Provide the (X, Y) coordinate of the cell's center where the given text is located.  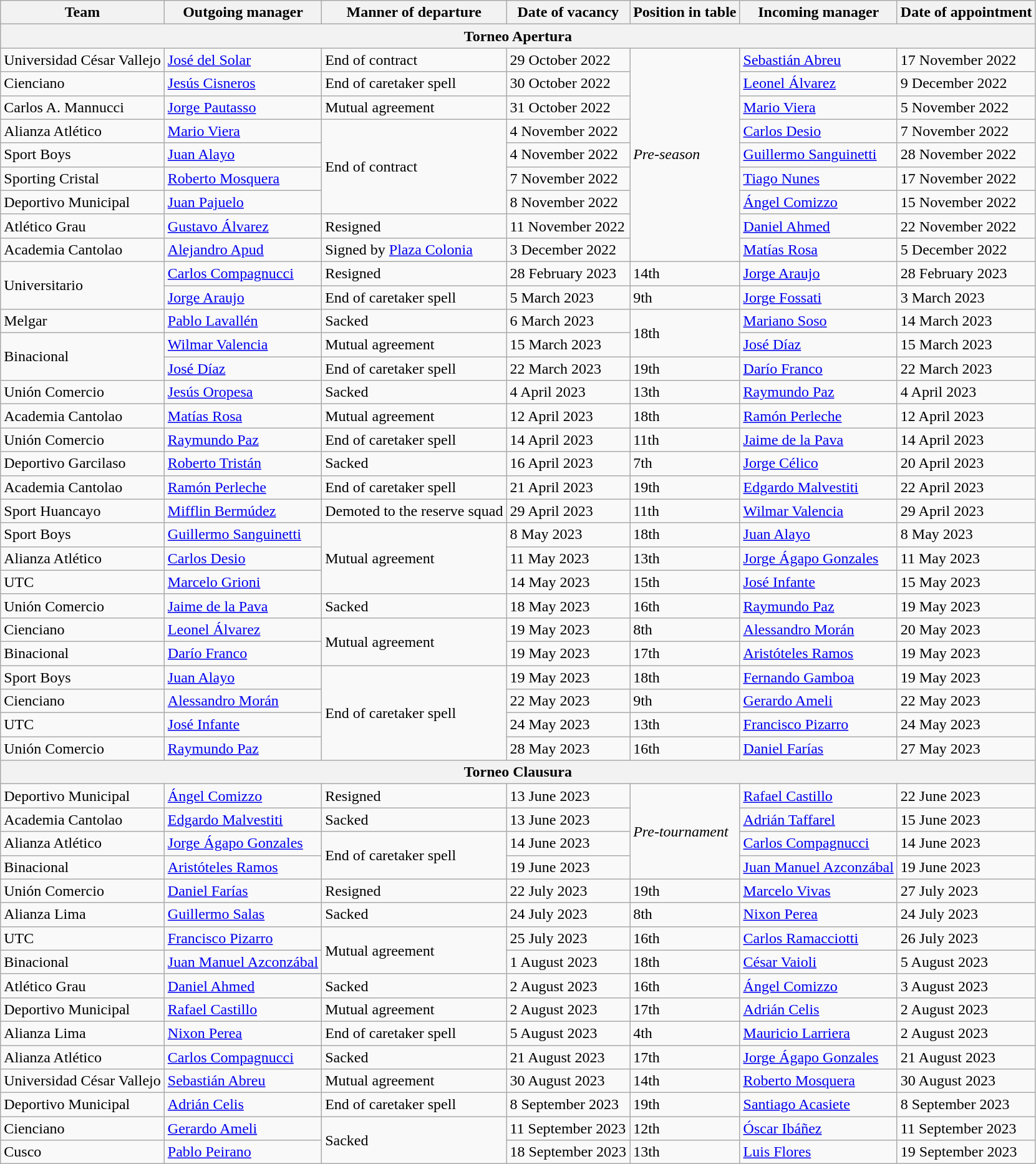
21 April 2023 (568, 487)
Mifflin Bermúdez (243, 511)
6 March 2023 (568, 321)
Manner of departure (414, 12)
26 July 2023 (966, 938)
Carlos Ramacciotti (818, 938)
Signed by Plaza Colonia (414, 250)
22 November 2022 (966, 226)
8 November 2022 (568, 202)
22 July 2023 (568, 891)
15th (685, 582)
30 October 2022 (568, 84)
Guillermo Salas (243, 914)
Jesús Cisneros (243, 84)
14 May 2023 (568, 582)
Date of vacancy (568, 12)
Marcelo Vivas (818, 891)
Date of appointment (966, 12)
Alejandro Apud (243, 250)
1 August 2023 (568, 962)
20 May 2023 (966, 629)
31 October 2022 (568, 107)
25 July 2023 (568, 938)
Universitario (82, 285)
Luis Flores (818, 1152)
Jorge Fossati (818, 298)
7th (685, 463)
5 March 2023 (568, 298)
Mariano Soso (818, 321)
3 December 2022 (568, 250)
Juan Pajuelo (243, 202)
Gustavo Álvarez (243, 226)
Carlos A. Mannucci (82, 107)
28 May 2023 (568, 749)
Cusco (82, 1152)
Pre-tournament (685, 832)
Torneo Apertura (518, 36)
Óscar Ibáñez (818, 1128)
Jorge Pautasso (243, 107)
12th (685, 1128)
Incoming manager (818, 12)
22 June 2023 (966, 796)
16 April 2023 (568, 463)
Pre-season (685, 155)
Adrián Taffarel (818, 820)
20 April 2023 (966, 463)
3 March 2023 (966, 298)
3 August 2023 (966, 986)
28 November 2022 (966, 155)
Roberto Tristán (243, 463)
27 May 2023 (966, 749)
Sport Huancayo (82, 511)
Jesús Oropesa (243, 392)
14 March 2023 (966, 321)
Tiago Nunes (818, 178)
19 September 2023 (966, 1152)
Pablo Lavallén (243, 321)
Jorge Célico (818, 463)
Demoted to the reserve squad (414, 511)
5 December 2022 (966, 250)
Torneo Clausura (518, 772)
5 November 2022 (966, 107)
Position in table (685, 12)
Fernando Gamboa (818, 677)
César Vaioli (818, 962)
22 April 2023 (966, 487)
27 July 2023 (966, 891)
15 May 2023 (966, 582)
Melgar (82, 321)
Outgoing manager (243, 12)
9 December 2022 (966, 84)
Deportivo Garcilaso (82, 463)
18 September 2023 (568, 1152)
11 November 2022 (568, 226)
Marcelo Grioni (243, 582)
Sporting Cristal (82, 178)
15 November 2022 (966, 202)
José del Solar (243, 60)
29 October 2022 (568, 60)
Pablo Peirano (243, 1152)
Mauricio Larriera (818, 1033)
Team (82, 12)
4th (685, 1033)
Santiago Acasiete (818, 1105)
15 June 2023 (966, 820)
18 May 2023 (568, 606)
